Search for the cell housing the specified text and yield its [x, y] center coordinate. 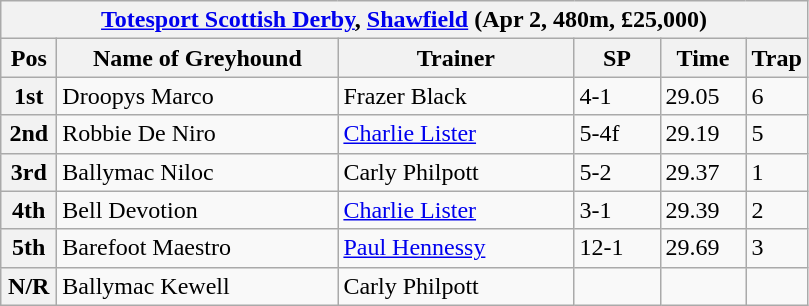
SP [617, 58]
29.39 [703, 210]
Paul Hennessy [456, 248]
3 [776, 248]
5th [29, 248]
Totesport Scottish Derby, Shawfield (Apr 2, 480m, £25,000) [404, 20]
N/R [29, 286]
Frazer Black [456, 96]
3rd [29, 172]
Barefoot Maestro [198, 248]
6 [776, 96]
5 [776, 134]
3-1 [617, 210]
12-1 [617, 248]
5-4f [617, 134]
Ballymac Kewell [198, 286]
Droopys Marco [198, 96]
Bell Devotion [198, 210]
29.69 [703, 248]
29.37 [703, 172]
Ballymac Niloc [198, 172]
Time [703, 58]
29.05 [703, 96]
2nd [29, 134]
Pos [29, 58]
Trainer [456, 58]
2 [776, 210]
1st [29, 96]
Trap [776, 58]
29.19 [703, 134]
Name of Greyhound [198, 58]
4th [29, 210]
5-2 [617, 172]
4-1 [617, 96]
Robbie De Niro [198, 134]
1 [776, 172]
